Scan for the cell matching the given text and deliver its (x, y) coordinate at center. 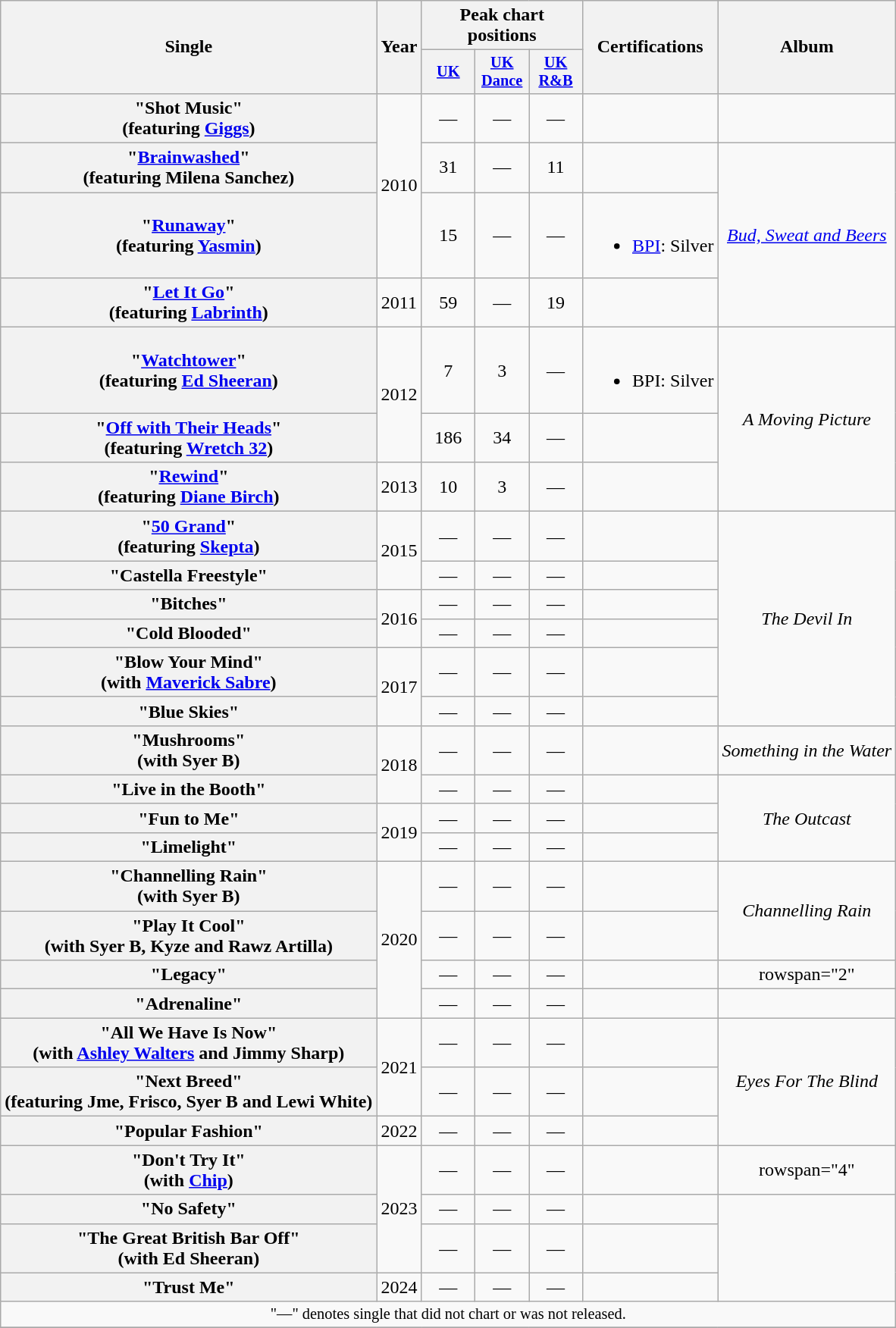
2016 (399, 619)
"Mushrooms"(with Syer B) (189, 750)
rowspan="2" (807, 975)
"All We Have Is Now"(with Ashley Walters and Jimmy Sharp) (189, 1043)
31 (449, 168)
A Moving Picture (807, 420)
2010 (399, 185)
"Channelling Rain"(with Syer B) (189, 887)
"Off with Their Heads"(featuring Wretch 32) (189, 438)
"Trust Me" (189, 1287)
19 (556, 303)
Certifications (650, 47)
"Castella Freestyle" (189, 575)
Peak chart positions (502, 26)
"Legacy" (189, 975)
10 (449, 487)
Album (807, 47)
"Blue Skies" (189, 711)
7 (449, 370)
Eyes For The Blind (807, 1082)
"Play It Cool"(with Syer B, Kyze and Rawz Artilla) (189, 935)
"—" denotes single that did not chart or was not released. (449, 1314)
2015 (399, 550)
"Rewind"(featuring Diane Birch) (189, 487)
"Limelight" (189, 847)
2022 (399, 1131)
"Brainwashed"(featuring Milena Sanchez) (189, 168)
The Outcast (807, 818)
2012 (399, 395)
"Blow Your Mind"(with Maverick Sabre) (189, 672)
rowspan="4" (807, 1170)
Year (399, 47)
"Let It Go"(featuring Labrinth) (189, 303)
Single (189, 47)
2013 (399, 487)
"Fun to Me" (189, 818)
Bud, Sweat and Beers (807, 235)
"Watchtower"(featuring Ed Sheeran) (189, 370)
"Bitches" (189, 604)
"The Great British Bar Off"(with Ed Sheeran) (189, 1248)
"50 Grand"(featuring Skepta) (189, 537)
"Next Breed"(featuring Jme, Frisco, Syer B and Lewi White) (189, 1092)
34 (502, 438)
The Devil In (807, 619)
UKR&B (556, 72)
"Live in the Booth" (189, 789)
"Popular Fashion" (189, 1131)
2021 (399, 1067)
2024 (399, 1287)
15 (449, 235)
"Adrenaline" (189, 1004)
UKDance (502, 72)
"Runaway"(featuring Yasmin) (189, 235)
2020 (399, 940)
2017 (399, 687)
"Don't Try It"(with Chip) (189, 1170)
2018 (399, 764)
"Cold Blooded" (189, 633)
UK (449, 72)
"Shot Music"(featuring Giggs) (189, 118)
11 (556, 168)
186 (449, 438)
2011 (399, 303)
Channelling Rain (807, 911)
"No Safety" (189, 1209)
2023 (399, 1209)
59 (449, 303)
2019 (399, 832)
Something in the Water (807, 750)
